From the cell containing the given text, extract its center point as [X, Y] coordinate. 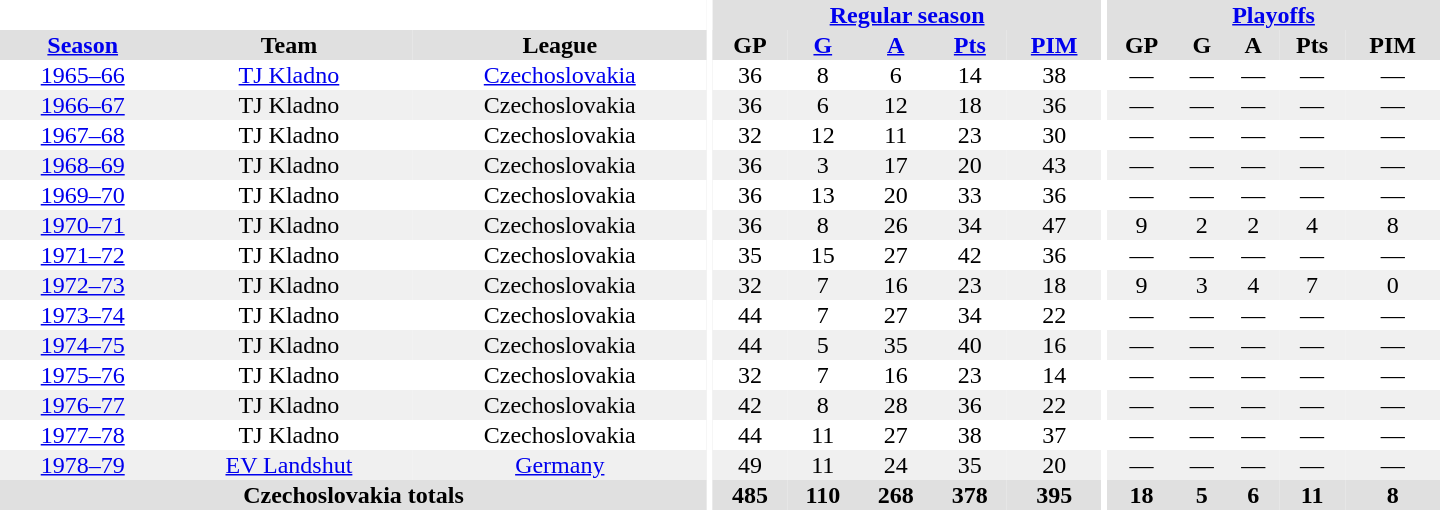
17 [896, 165]
378 [970, 495]
110 [823, 495]
Playoffs [1274, 15]
1974–75 [82, 345]
1972–73 [82, 285]
1966–67 [82, 105]
37 [1054, 435]
15 [823, 255]
485 [750, 495]
0 [1392, 285]
1967–68 [82, 135]
33 [970, 195]
47 [1054, 225]
26 [896, 225]
1971–72 [82, 255]
1975–76 [82, 375]
1970–71 [82, 225]
1977–78 [82, 435]
1978–79 [82, 465]
EV Landshut [288, 465]
40 [970, 345]
Team [288, 45]
395 [1054, 495]
49 [750, 465]
1976–77 [82, 405]
43 [1054, 165]
Germany [560, 465]
24 [896, 465]
Regular season [908, 15]
Season [82, 45]
Czechoslovakia totals [354, 495]
1965–66 [82, 75]
30 [1054, 135]
13 [823, 195]
28 [896, 405]
1968–69 [82, 165]
League [560, 45]
1969–70 [82, 195]
1973–74 [82, 315]
268 [896, 495]
